Determine the (x, y) coordinate at the center of the cell enclosing the given text.  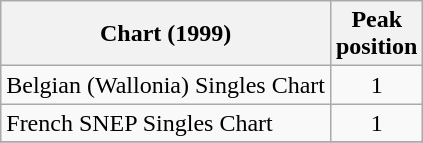
Chart (1999) (166, 34)
Peakposition (376, 34)
French SNEP Singles Chart (166, 123)
Belgian (Wallonia) Singles Chart (166, 85)
